Output the (X, Y) coordinate of the center of the cell containing the given text.  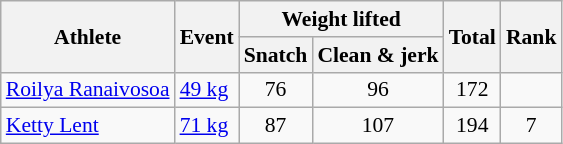
Roilya Ranaivosoa (88, 90)
49 kg (207, 90)
Event (207, 36)
Athlete (88, 36)
7 (532, 126)
Clean & jerk (378, 55)
194 (472, 126)
Rank (532, 36)
87 (276, 126)
71 kg (207, 126)
76 (276, 90)
Weight lifted (342, 19)
Ketty Lent (88, 126)
172 (472, 90)
107 (378, 126)
Total (472, 36)
96 (378, 90)
Snatch (276, 55)
